Find where the given text appears and provide that cell's center as [x, y] coordinate. 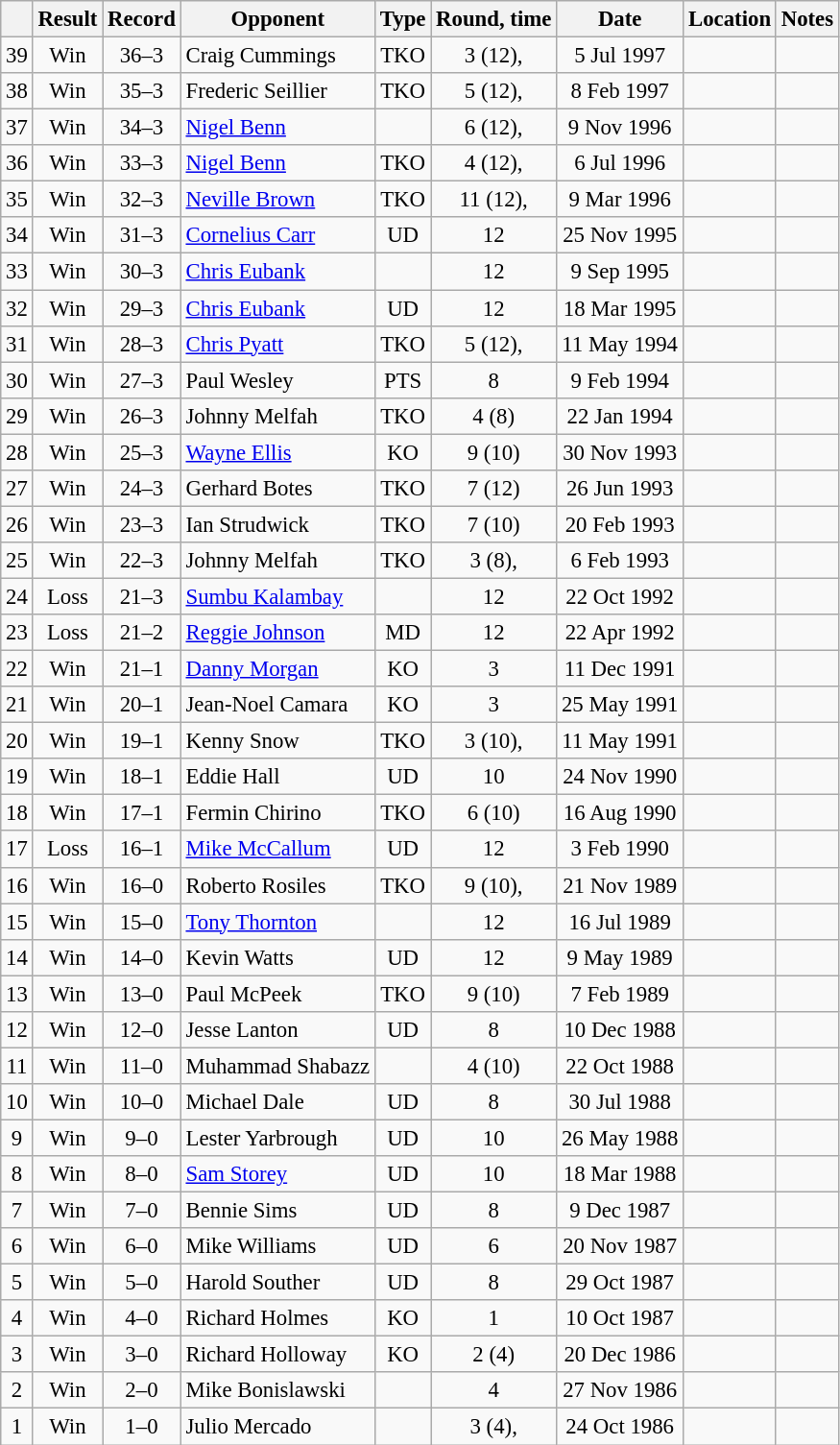
17 [17, 850]
31 [17, 344]
Jean-Noel Camara [277, 705]
20 [17, 741]
24–3 [142, 489]
22–3 [142, 561]
36 [17, 163]
4–0 [142, 1318]
21–1 [142, 669]
20 Feb 1993 [620, 524]
Location [730, 19]
Chris Pyatt [277, 344]
9 Dec 1987 [620, 1211]
2 [17, 1391]
PTS [402, 380]
19 [17, 777]
29–3 [142, 308]
15–0 [142, 922]
3 Feb 1990 [620, 850]
26–3 [142, 416]
30 Nov 1993 [620, 452]
20 Nov 1987 [620, 1246]
27 Nov 1986 [620, 1391]
39 [17, 56]
34 [17, 235]
Paul Wesley [277, 380]
16 Jul 1989 [620, 922]
Fermin Chirino [277, 813]
30–3 [142, 272]
10–0 [142, 1102]
Julio Mercado [277, 1427]
22 Oct 1988 [620, 1066]
Harold Souther [277, 1283]
6 Feb 1993 [620, 561]
24 Nov 1990 [620, 777]
Sam Storey [277, 1174]
18 [17, 813]
24 [17, 596]
11 Dec 1991 [620, 669]
30 Jul 1988 [620, 1102]
18 Mar 1988 [620, 1174]
Kevin Watts [277, 957]
27–3 [142, 380]
MD [402, 633]
Danny Morgan [277, 669]
Sumbu Kalambay [277, 596]
9 Nov 1996 [620, 128]
Date [620, 19]
33–3 [142, 163]
Record [142, 19]
23 [17, 633]
Richard Holloway [277, 1355]
7 (12) [493, 489]
Mike Williams [277, 1246]
9 Feb 1994 [620, 380]
35–3 [142, 91]
33 [17, 272]
32 [17, 308]
Kenny Snow [277, 741]
21 [17, 705]
15 [17, 922]
6 Jul 1996 [620, 163]
Round, time [493, 19]
16 Aug 1990 [620, 813]
16–1 [142, 850]
Michael Dale [277, 1102]
Wayne Ellis [277, 452]
Muhammad Shabazz [277, 1066]
Jesse Lanton [277, 1030]
Roberto Rosiles [277, 885]
13–0 [142, 994]
4 (12), [493, 163]
30 [17, 380]
3–0 [142, 1355]
5 Jul 1997 [620, 56]
2–0 [142, 1391]
Paul McPeek [277, 994]
Result [67, 19]
5 [17, 1283]
18–1 [142, 777]
25 Nov 1995 [620, 235]
25 May 1991 [620, 705]
11–0 [142, 1066]
10 Oct 1987 [620, 1318]
18 Mar 1995 [620, 308]
14–0 [142, 957]
29 Oct 1987 [620, 1283]
11 [17, 1066]
Eddie Hall [277, 777]
4 (8) [493, 416]
34–3 [142, 128]
20 Dec 1986 [620, 1355]
Mike McCallum [277, 850]
8–0 [142, 1174]
22 [17, 669]
9–0 [142, 1138]
16–0 [142, 885]
Bennie Sims [277, 1211]
21–3 [142, 596]
8 Feb 1997 [620, 91]
24 Oct 1986 [620, 1427]
11 (12), [493, 200]
Craig Cummings [277, 56]
9 May 1989 [620, 957]
26 Jun 1993 [620, 489]
11 May 1991 [620, 741]
6 (10) [493, 813]
16 [17, 885]
13 [17, 994]
7 Feb 1989 [620, 994]
Neville Brown [277, 200]
38 [17, 91]
Frederic Seillier [277, 91]
9 Mar 1996 [620, 200]
Tony Thornton [277, 922]
14 [17, 957]
Type [402, 19]
19–1 [142, 741]
12–0 [142, 1030]
31–3 [142, 235]
Mike Bonislawski [277, 1391]
21 Nov 1989 [620, 885]
Reggie Johnson [277, 633]
7–0 [142, 1211]
10 Dec 1988 [620, 1030]
22 Jan 1994 [620, 416]
22 Oct 1992 [620, 596]
20–1 [142, 705]
1–0 [142, 1427]
9 Sep 1995 [620, 272]
Ian Strudwick [277, 524]
Notes [806, 19]
26 May 1988 [620, 1138]
Cornelius Carr [277, 235]
3 (12), [493, 56]
25–3 [142, 452]
9 [17, 1138]
6 (12), [493, 128]
28 [17, 452]
17–1 [142, 813]
21–2 [142, 633]
4 (10) [493, 1066]
28–3 [142, 344]
35 [17, 200]
Opponent [277, 19]
32–3 [142, 200]
37 [17, 128]
27 [17, 489]
29 [17, 416]
9 (10), [493, 885]
23–3 [142, 524]
Richard Holmes [277, 1318]
Lester Yarbrough [277, 1138]
6–0 [142, 1246]
11 May 1994 [620, 344]
3 (4), [493, 1427]
Gerhard Botes [277, 489]
7 (10) [493, 524]
5–0 [142, 1283]
3 (10), [493, 741]
22 Apr 1992 [620, 633]
2 (4) [493, 1355]
3 (8), [493, 561]
36–3 [142, 56]
25 [17, 561]
7 [17, 1211]
26 [17, 524]
